Find where the given text appears and provide that cell's center as (x, y) coordinate. 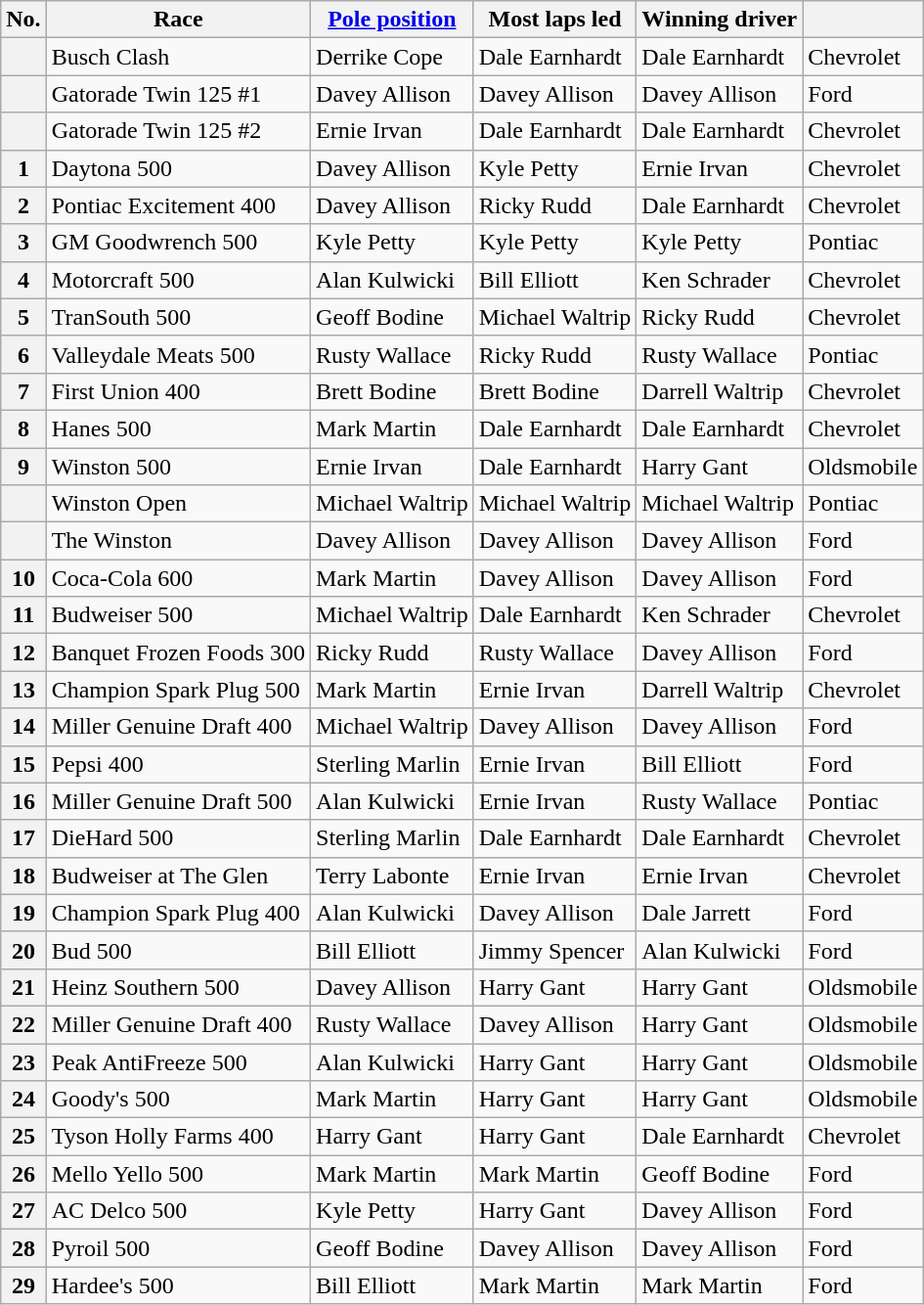
Budweiser 500 (178, 615)
10 (23, 578)
1 (23, 168)
Most laps led (555, 20)
Peak AntiFreeze 500 (178, 1061)
Hanes 500 (178, 428)
Pole position (393, 20)
Champion Spark Plug 400 (178, 913)
6 (23, 354)
Winston Open (178, 504)
Daytona 500 (178, 168)
13 (23, 690)
21 (23, 987)
No. (23, 20)
Bud 500 (178, 950)
Derrike Cope (393, 57)
Tyson Holly Farms 400 (178, 1137)
2 (23, 205)
Pepsi 400 (178, 764)
TranSouth 500 (178, 317)
Gatorade Twin 125 #2 (178, 131)
8 (23, 428)
Mello Yello 500 (178, 1174)
7 (23, 391)
5 (23, 317)
GM Goodwrench 500 (178, 243)
12 (23, 652)
Valleydale Meats 500 (178, 354)
Winning driver (720, 20)
26 (23, 1174)
Motorcraft 500 (178, 280)
Terry Labonte (393, 876)
Banquet Frozen Foods 300 (178, 652)
19 (23, 913)
15 (23, 764)
11 (23, 615)
4 (23, 280)
AC Delco 500 (178, 1211)
Jimmy Spencer (555, 950)
Gatorade Twin 125 #1 (178, 94)
Busch Clash (178, 57)
Winston 500 (178, 467)
DieHard 500 (178, 838)
22 (23, 1024)
9 (23, 467)
Budweiser at The Glen (178, 876)
29 (23, 1285)
20 (23, 950)
Miller Genuine Draft 500 (178, 801)
23 (23, 1061)
Heinz Southern 500 (178, 987)
Hardee's 500 (178, 1285)
17 (23, 838)
16 (23, 801)
First Union 400 (178, 391)
Dale Jarrett (720, 913)
28 (23, 1248)
Coca-Cola 600 (178, 578)
Race (178, 20)
25 (23, 1137)
14 (23, 727)
3 (23, 243)
The Winston (178, 541)
18 (23, 876)
Goody's 500 (178, 1100)
Pyroil 500 (178, 1248)
Champion Spark Plug 500 (178, 690)
24 (23, 1100)
27 (23, 1211)
Pontiac Excitement 400 (178, 205)
